Scan for the cell matching the given text and deliver its (x, y) coordinate at center. 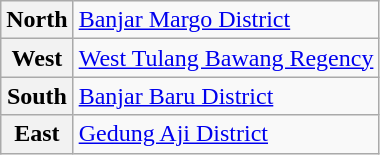
North (37, 20)
South (37, 96)
West Tulang Bawang Regency (226, 58)
Banjar Baru District (226, 96)
West (37, 58)
Gedung Aji District (226, 134)
Banjar Margo District (226, 20)
East (37, 134)
